Locate the cell with the specified text and output its [X, Y] center coordinate. 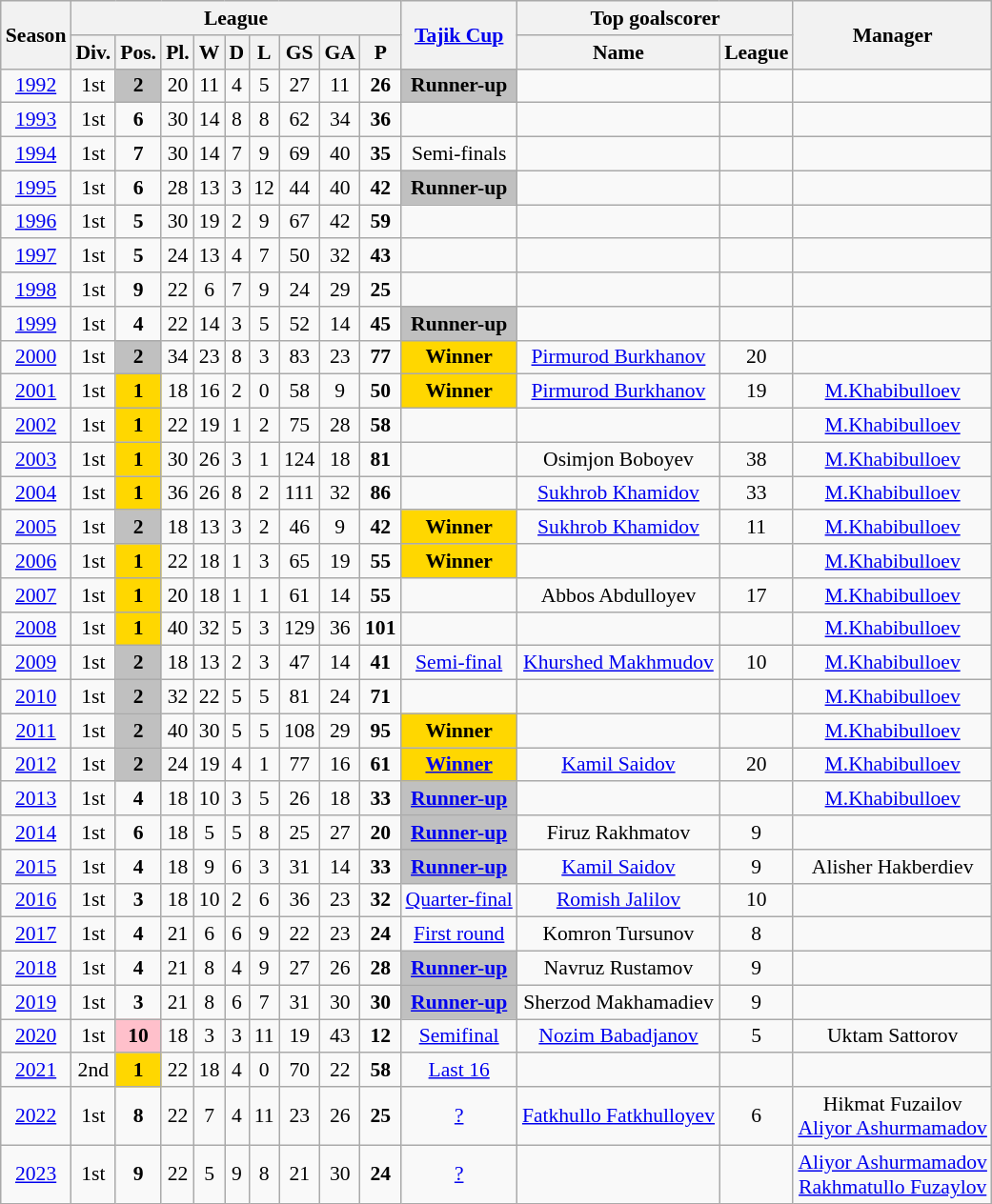
Komron Tursunov [618, 934]
2019 [36, 1002]
Khurshed Makhmudov [618, 663]
1998 [36, 290]
2017 [36, 934]
1993 [36, 120]
P [381, 52]
1997 [36, 256]
75 [299, 426]
Pl. [177, 52]
L [264, 52]
46 [299, 528]
2021 [36, 1071]
2016 [36, 900]
108 [299, 731]
Div. [93, 52]
111 [299, 493]
2011 [36, 731]
2007 [36, 595]
1999 [36, 324]
2022 [36, 1116]
101 [381, 629]
W [210, 52]
2006 [36, 561]
86 [381, 493]
Semifinal [458, 1036]
Navruz Rustamov [618, 969]
Romish Jalilov [618, 900]
Last 16 [458, 1071]
GA [339, 52]
44 [299, 188]
2020 [36, 1036]
83 [299, 357]
2023 [36, 1174]
Aliyor Ashurmamadov Rakhmatullo Fuzaylov [892, 1174]
1996 [36, 222]
D [237, 52]
2004 [36, 493]
2003 [36, 459]
Osimjon Boboyev [618, 459]
Quarter-final [458, 900]
2013 [36, 799]
2001 [36, 391]
2nd [93, 1071]
Uktam Sattorov [892, 1036]
45 [381, 324]
Tajik Cup [458, 34]
Top goalscorer [656, 18]
67 [299, 222]
Alisher Hakberdiev [892, 867]
52 [299, 324]
2005 [36, 528]
Pos. [138, 52]
17 [757, 595]
1995 [36, 188]
38 [757, 459]
Season [36, 34]
2009 [36, 663]
2008 [36, 629]
129 [299, 629]
71 [381, 697]
35 [381, 154]
2015 [36, 867]
124 [299, 459]
47 [299, 663]
69 [299, 154]
Abbos Abdulloyev [618, 595]
Name [618, 52]
65 [299, 561]
Semi-final [458, 663]
Hikmat Fuzailov Aliyor Ashurmamadov [892, 1116]
41 [381, 663]
2010 [36, 697]
Nozim Babadjanov [618, 1036]
1992 [36, 86]
Semi-finals [458, 154]
Firuz Rakhmatov [618, 833]
2000 [36, 357]
Fatkhullo Fatkhulloyev [618, 1116]
59 [381, 222]
2002 [36, 426]
2018 [36, 969]
70 [299, 1071]
Manager [892, 34]
2012 [36, 765]
1994 [36, 154]
First round [458, 934]
GS [299, 52]
62 [299, 120]
95 [381, 731]
2014 [36, 833]
Sherzod Makhamadiev [618, 1002]
